Return (x, y) of the center of cell containing provided text 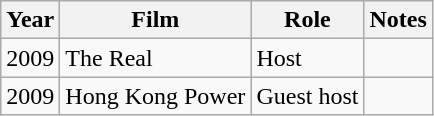
The Real (156, 58)
Host (308, 58)
Hong Kong Power (156, 96)
Year (30, 20)
Film (156, 20)
Guest host (308, 96)
Notes (398, 20)
Role (308, 20)
